Search for the cell housing the specified text and yield its [X, Y] center coordinate. 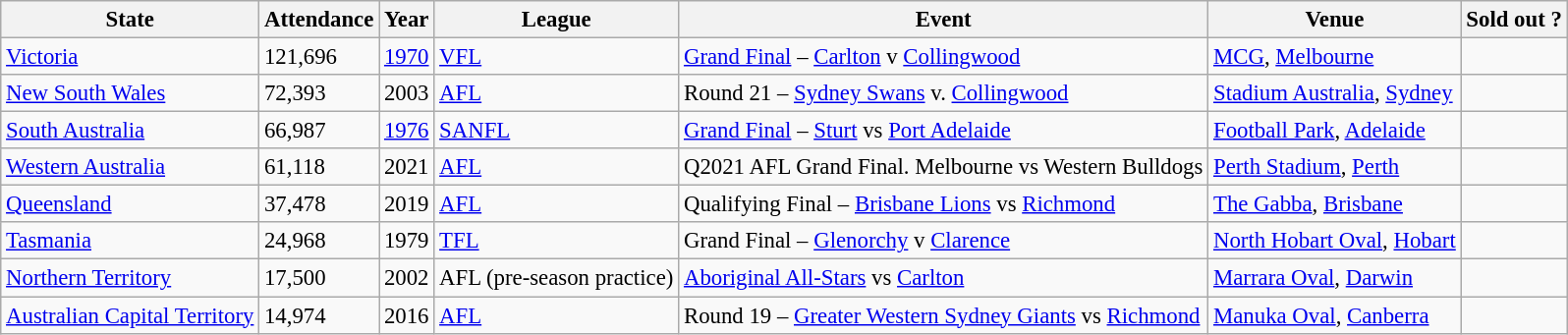
72,393 [319, 93]
1979 [407, 241]
Victoria [130, 57]
SANFL [556, 131]
VFL [556, 57]
Round 19 – Greater Western Sydney Giants vs Richmond [943, 315]
Sold out ? [1514, 20]
17,500 [319, 278]
Round 21 – Sydney Swans v. Collingwood [943, 93]
37,478 [319, 204]
Australian Capital Territory [130, 315]
Grand Final – Sturt vs Port Adelaide [943, 131]
Attendance [319, 20]
Grand Final – Glenorchy v Clarence [943, 241]
1970 [407, 57]
TFL [556, 241]
Marrara Oval, Darwin [1334, 278]
2002 [407, 278]
Perth Stadium, Perth [1334, 167]
2016 [407, 315]
121,696 [319, 57]
66,987 [319, 131]
MCG, Melbourne [1334, 57]
2021 [407, 167]
Football Park, Adelaide [1334, 131]
Year [407, 20]
New South Wales [130, 93]
Tasmania [130, 241]
1976 [407, 131]
2003 [407, 93]
Q2021 AFL Grand Final. Melbourne vs Western Bulldogs [943, 167]
61,118 [319, 167]
Event [943, 20]
AFL (pre-season practice) [556, 278]
14,974 [319, 315]
The Gabba, Brisbane [1334, 204]
Venue [1334, 20]
South Australia [130, 131]
Stadium Australia, Sydney [1334, 93]
Qualifying Final – Brisbane Lions vs Richmond [943, 204]
North Hobart Oval, Hobart [1334, 241]
Western Australia [130, 167]
State [130, 20]
Northern Territory [130, 278]
24,968 [319, 241]
2019 [407, 204]
Manuka Oval, Canberra [1334, 315]
Queensland [130, 204]
Aboriginal All-Stars vs Carlton [943, 278]
Grand Final – Carlton v Collingwood [943, 57]
League [556, 20]
